Identify which cell holds the provided text, then report its (X, Y) central coordinate. 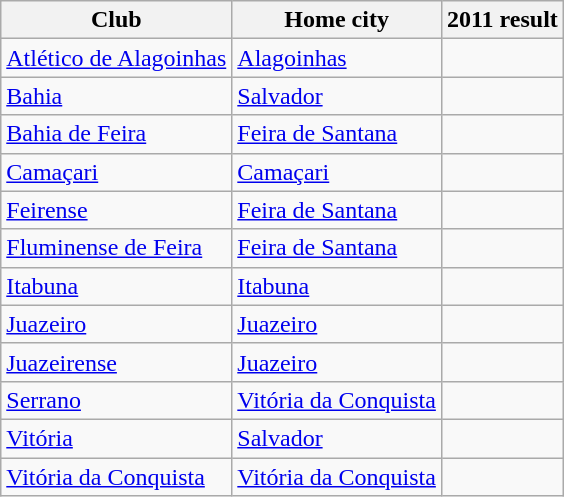
Vitória (116, 438)
Juazeirense (116, 362)
Bahia de Feira (116, 134)
2011 result (502, 20)
Serrano (116, 400)
Fluminense de Feira (116, 248)
Bahia (116, 96)
Alagoinhas (337, 58)
Atlético de Alagoinhas (116, 58)
Feirense (116, 210)
Club (116, 20)
Home city (337, 20)
